Capture the cell that displays the provided text and extract its [X, Y] central coordinate. 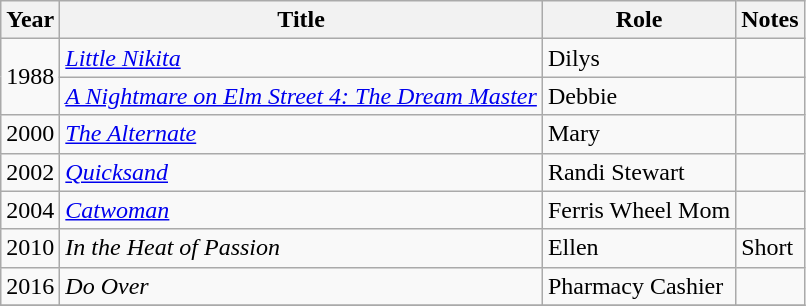
Do Over [302, 286]
A Nightmare on Elm Street 4: The Dream Master [302, 96]
Mary [638, 134]
Little Nikita [302, 58]
Dilys [638, 58]
Catwoman [302, 210]
Title [302, 20]
Pharmacy Cashier [638, 286]
In the Heat of Passion [302, 248]
1988 [30, 77]
2002 [30, 172]
Notes [770, 20]
2016 [30, 286]
The Alternate [302, 134]
Ellen [638, 248]
Ferris Wheel Mom [638, 210]
Quicksand [302, 172]
Role [638, 20]
2010 [30, 248]
Debbie [638, 96]
2000 [30, 134]
Randi Stewart [638, 172]
2004 [30, 210]
Year [30, 20]
Short [770, 248]
